Scan for the cell matching the given text and deliver its [x, y] coordinate at center. 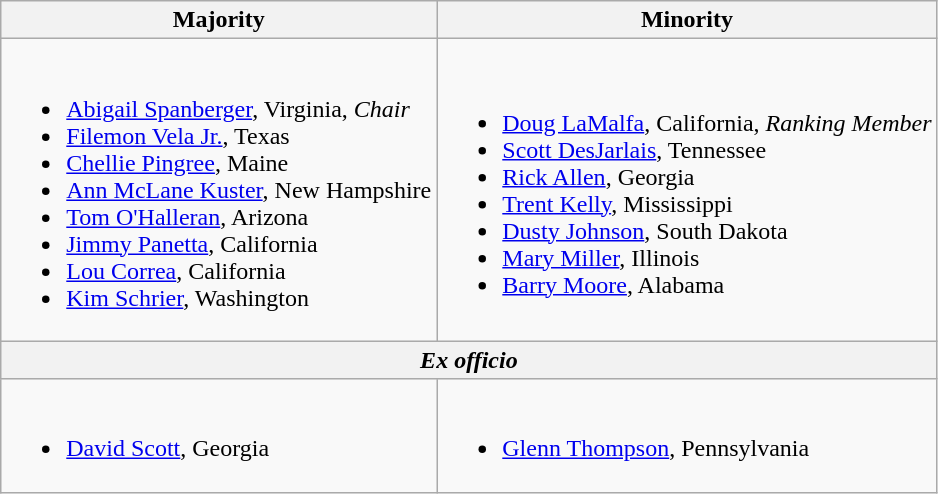
Ex officio [469, 360]
Majority [219, 20]
Minority [687, 20]
David Scott, Georgia [219, 436]
Glenn Thompson, Pennsylvania [687, 436]
